Provide the (X, Y) coordinate of the cell's center where the given text is located.  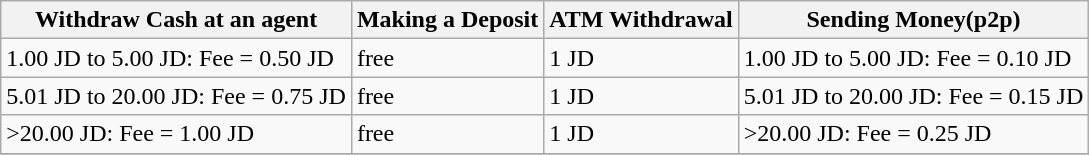
1.00 JD to 5.00 JD: Fee = 0.10 JD (914, 58)
>20.00 JD: Fee = 1.00 JD (176, 134)
ATM Withdrawal (641, 20)
5.01 JD to 20.00 JD: Fee = 0.15 JD (914, 96)
Making a Deposit (447, 20)
Sending Money(p2p) (914, 20)
1.00 JD to 5.00 JD: Fee = 0.50 JD (176, 58)
5.01 JD to 20.00 JD: Fee = 0.75 JD (176, 96)
>20.00 JD: Fee = 0.25 JD (914, 134)
Withdraw Cash at an agent (176, 20)
